Find where the given text appears and provide that cell's center as [X, Y] coordinate. 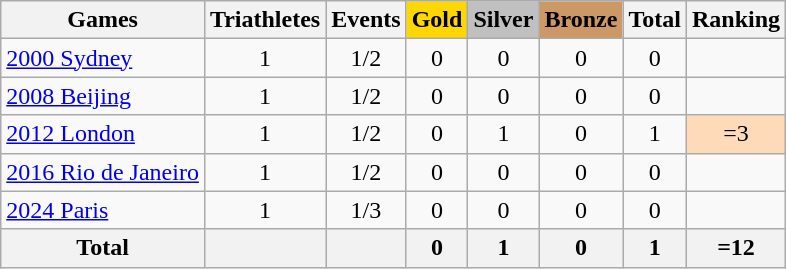
Bronze [581, 20]
Events [366, 20]
=3 [736, 134]
1/3 [366, 210]
2000 Sydney [103, 58]
Silver [504, 20]
2012 London [103, 134]
2016 Rio de Janeiro [103, 172]
2024 Paris [103, 210]
2008 Beijing [103, 96]
Triathletes [264, 20]
Games [103, 20]
Ranking [736, 20]
=12 [736, 248]
Gold [437, 20]
